From the cell containing the given text, extract its center point as (x, y) coordinate. 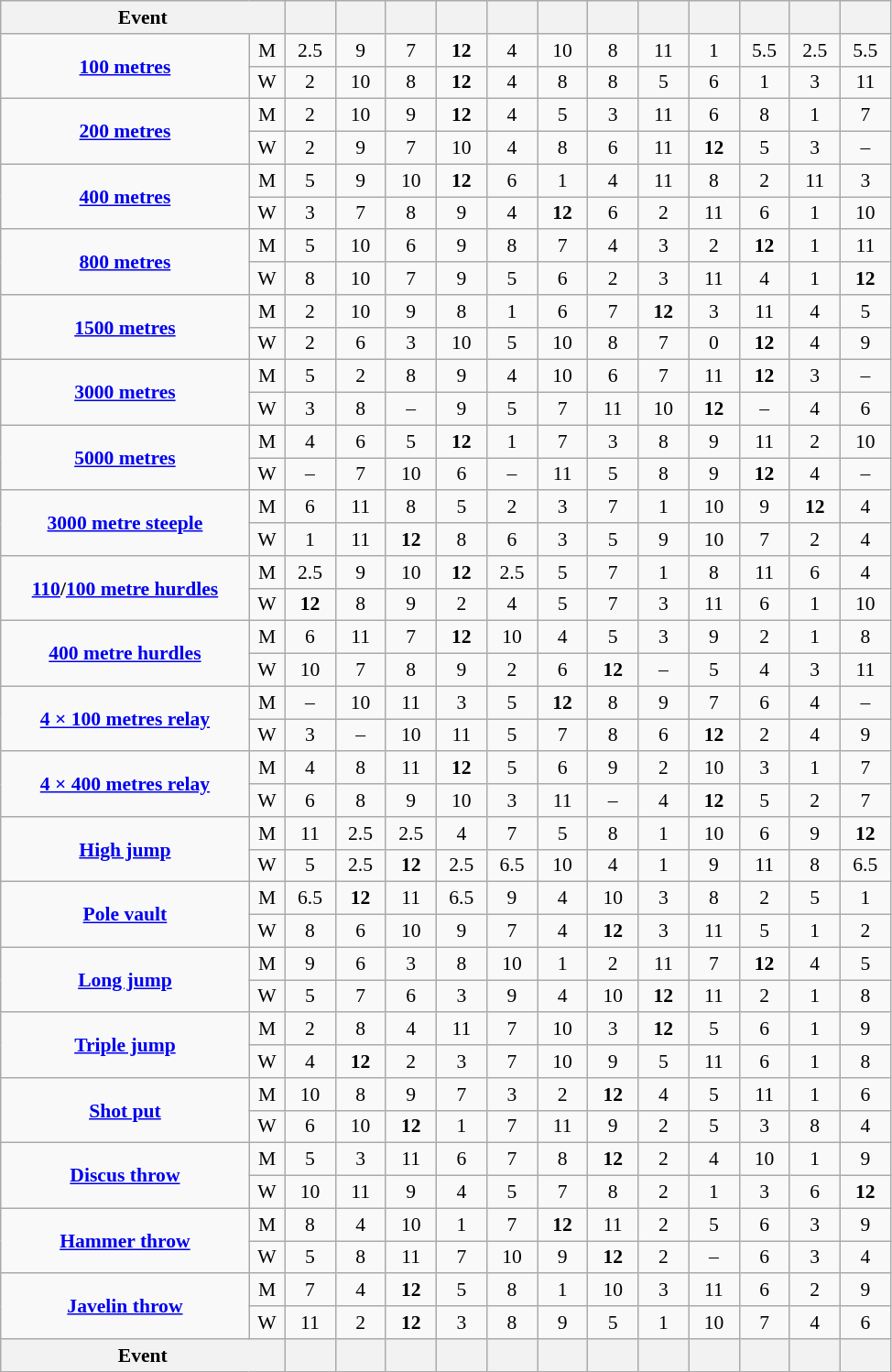
4 × 100 metres relay (125, 718)
High jump (125, 850)
Discus throw (125, 1176)
Javelin throw (125, 1306)
0 (714, 343)
3000 metre steeple (125, 524)
200 metres (125, 132)
1500 metres (125, 328)
5000 metres (125, 458)
3000 metres (125, 392)
400 metre hurdles (125, 654)
800 metres (125, 262)
Long jump (125, 980)
110/100 metre hurdles (125, 588)
Hammer throw (125, 1240)
Pole vault (125, 914)
Triple jump (125, 1046)
100 metres (125, 66)
400 metres (125, 196)
Shot put (125, 1110)
4 × 400 metres relay (125, 784)
